Provide the [x, y] coordinate of the cell's center where the given text is located.  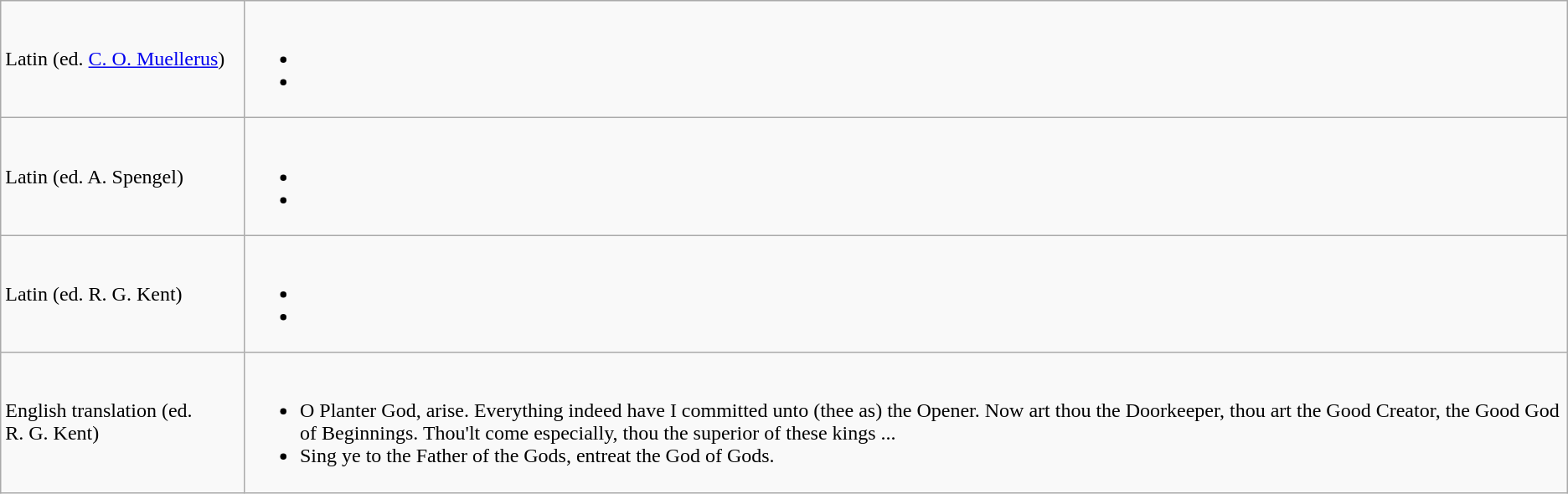
Latin (ed. A. Spengel) [123, 177]
English translation (ed. R. G. Kent) [123, 422]
Latin (ed. R. G. Kent) [123, 294]
Latin (ed. C. O. Muellerus) [123, 59]
